Detect which cell encompasses the target text, then output its (X, Y) center coordinate. 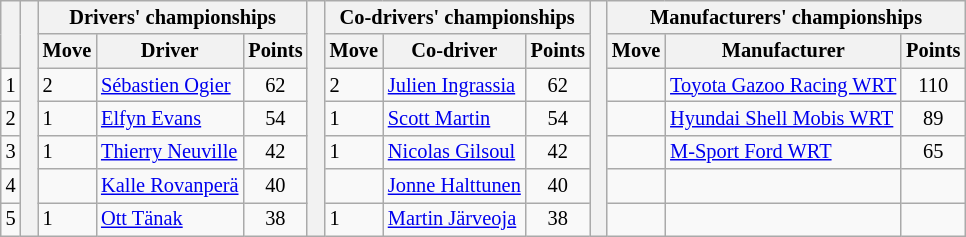
Driver (170, 51)
Manufacturer (783, 51)
Drivers' championships (173, 17)
Thierry Neuville (170, 152)
Elfyn Evans (170, 118)
Toyota Gazoo Racing WRT (783, 85)
Ott Tänak (170, 219)
Martin Järveoja (454, 219)
4 (11, 186)
Nicolas Gilsoul (454, 152)
Co-drivers' championships (458, 17)
Hyundai Shell Mobis WRT (783, 118)
Manufacturers' championships (786, 17)
5 (11, 219)
M-Sport Ford WRT (783, 152)
Scott Martin (454, 118)
65 (933, 152)
Sébastien Ogier (170, 85)
Julien Ingrassia (454, 85)
89 (933, 118)
3 (11, 152)
110 (933, 85)
Co-driver (454, 51)
Kalle Rovanperä (170, 186)
Jonne Halttunen (454, 186)
